Pinpoint the cell where the given text exists, returning its (x, y) midpoint coordinate. 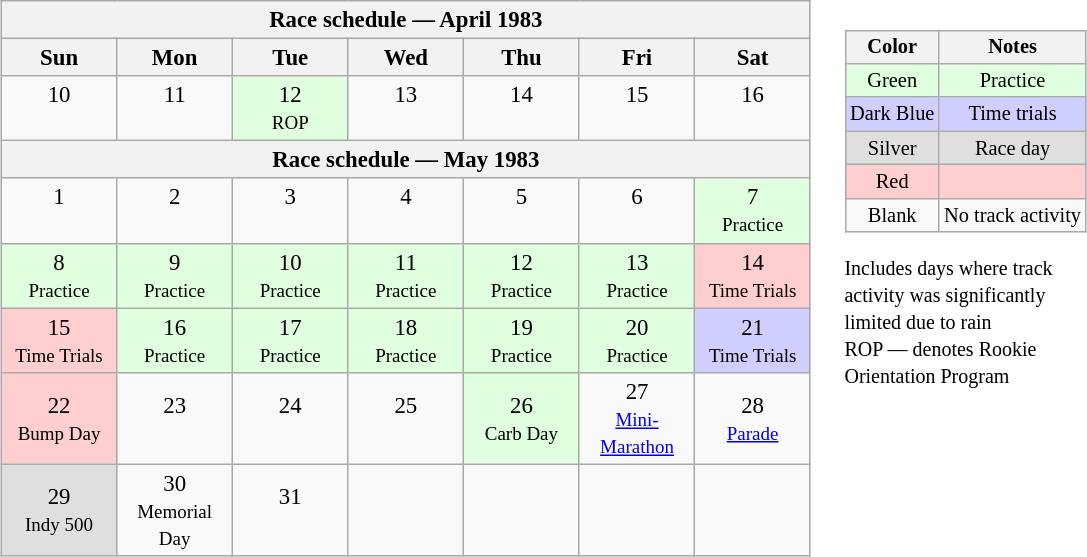
Race schedule — April 1983 (406, 20)
Sat (753, 58)
26Carb Day (522, 418)
Thu (522, 58)
3 (290, 210)
27Mini-Marathon (637, 418)
7Practice (753, 210)
Dark Blue (892, 114)
8Practice (59, 276)
19Practice (522, 340)
20Practice (637, 340)
Color (892, 47)
17Practice (290, 340)
Sun (59, 58)
10 (59, 108)
24 (290, 418)
10Practice (290, 276)
Race schedule — May 1983 (406, 160)
15Time Trials (59, 340)
11 (175, 108)
23 (175, 418)
6 (637, 210)
11Practice (406, 276)
28Parade (753, 418)
5 (522, 210)
Time trials (1012, 114)
9Practice (175, 276)
14Time Trials (753, 276)
Fri (637, 58)
12Practice (522, 276)
1 (59, 210)
16Practice (175, 340)
15 (637, 108)
Race day (1012, 148)
31 (290, 510)
30Memorial Day (175, 510)
12ROP (290, 108)
22Bump Day (59, 418)
Green (892, 81)
25 (406, 418)
Wed (406, 58)
21Time Trials (753, 340)
18Practice (406, 340)
Notes (1012, 47)
Red (892, 182)
Silver (892, 148)
13 (406, 108)
Tue (290, 58)
16 (753, 108)
4 (406, 210)
2 (175, 210)
14 (522, 108)
No track activity (1012, 215)
Mon (175, 58)
Practice (1012, 81)
Blank (892, 215)
13Practice (637, 276)
29Indy 500 (59, 510)
